Provide the [x, y] coordinate of the cell's center where the given text is located.  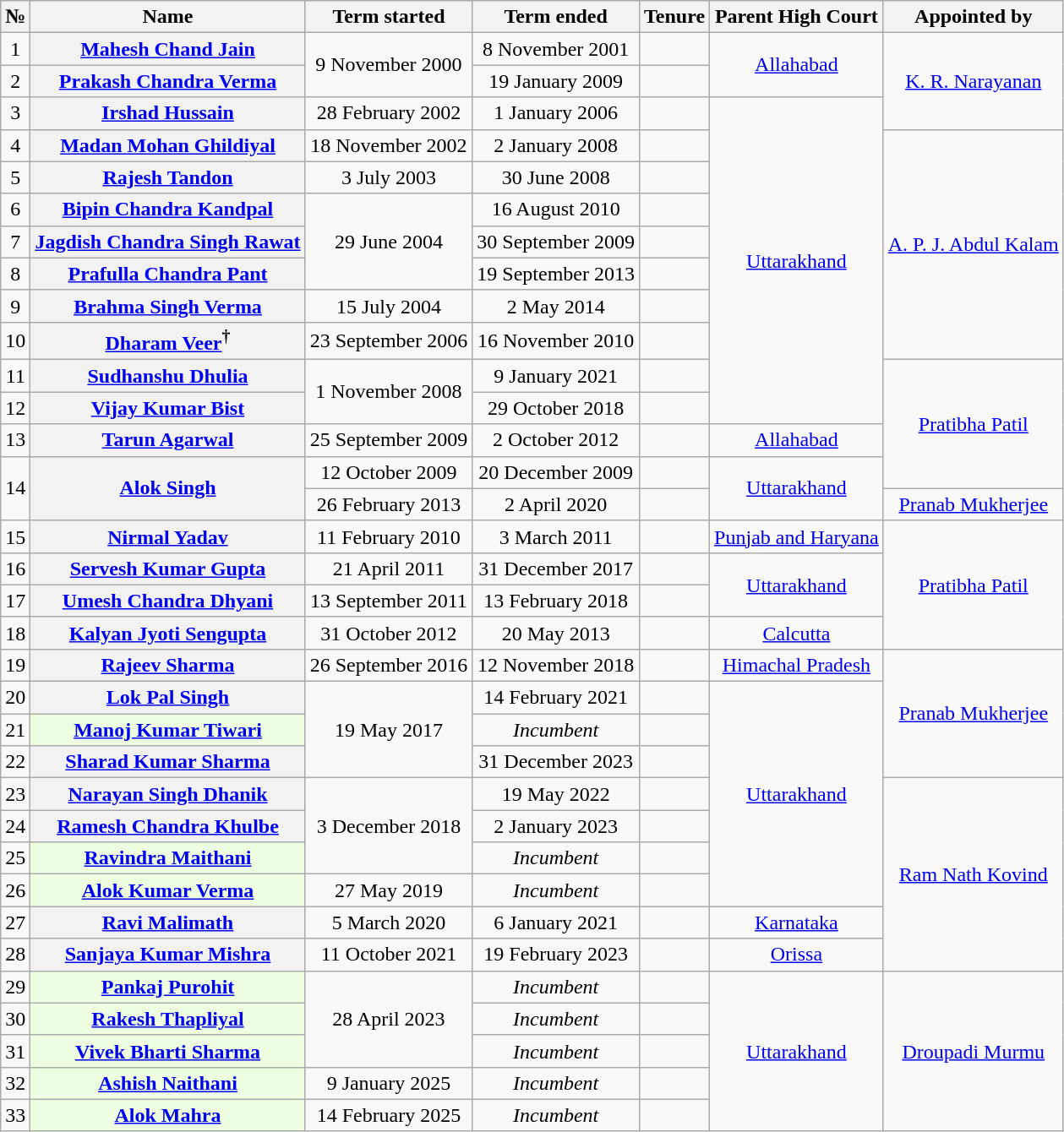
20 [15, 698]
31 [15, 1051]
16 November 2010 [556, 341]
31 December 2023 [556, 762]
Term started [389, 17]
Ravindra Maithani [167, 858]
Ravi Malimath [167, 922]
12 October 2009 [389, 472]
Vijay Kumar Bist [167, 408]
Orissa [797, 955]
3 [15, 113]
11 [15, 376]
26 February 2013 [389, 504]
21 April 2011 [389, 569]
29 [15, 987]
19 January 2009 [556, 81]
16 August 2010 [556, 210]
Sharad Kumar Sharma [167, 762]
Irshad Hussain [167, 113]
19 September 2013 [556, 274]
Jagdish Chandra Singh Rawat [167, 242]
30 [15, 1019]
Karnataka [797, 922]
19 May 2017 [389, 730]
Kalyan Jyoti Sengupta [167, 633]
A. P. J. Abdul Kalam [974, 245]
15 [15, 536]
6 [15, 210]
28 February 2002 [389, 113]
28 April 2023 [389, 1019]
Pankaj Purohit [167, 987]
Droupadi Murmu [974, 1051]
Alok Kumar Verma [167, 890]
Madan Mohan Ghildiyal [167, 145]
19 May 2022 [556, 794]
20 December 2009 [556, 472]
9 [15, 306]
Calcutta [797, 633]
14 February 2021 [556, 698]
14 February 2025 [389, 1115]
15 July 2004 [389, 306]
Mahesh Chand Jain [167, 49]
14 [15, 488]
Narayan Singh Dhanik [167, 794]
Himachal Pradesh [797, 665]
29 October 2018 [556, 408]
20 May 2013 [556, 633]
12 [15, 408]
Prafulla Chandra Pant [167, 274]
26 September 2016 [389, 665]
Alok Singh [167, 488]
8 [15, 274]
22 [15, 762]
Manoj Kumar Tiwari [167, 730]
33 [15, 1115]
18 [15, 633]
19 [15, 665]
8 November 2001 [556, 49]
Sanjaya Kumar Mishra [167, 955]
23 September 2006 [389, 341]
26 [15, 890]
Term ended [556, 17]
16 [15, 569]
1 January 2006 [556, 113]
2 October 2012 [556, 440]
Sudhanshu Dhulia [167, 376]
Rajesh Tandon [167, 177]
2 January 2023 [556, 826]
2 January 2008 [556, 145]
1 [15, 49]
30 June 2008 [556, 177]
Umesh Chandra Dhyani [167, 601]
Servesh Kumar Gupta [167, 569]
2 [15, 81]
7 [15, 242]
25 [15, 858]
27 May 2019 [389, 890]
31 October 2012 [389, 633]
27 [15, 922]
3 July 2003 [389, 177]
Brahma Singh Verma [167, 306]
Ramesh Chandra Khulbe [167, 826]
11 October 2021 [389, 955]
13 [15, 440]
Tarun Agarwal [167, 440]
18 November 2002 [389, 145]
9 January 2025 [389, 1083]
23 [15, 794]
21 [15, 730]
10 [15, 341]
Alok Mahra [167, 1115]
28 [15, 955]
13 February 2018 [556, 601]
Ram Nath Kovind [974, 874]
Bipin Chandra Kandpal [167, 210]
32 [15, 1083]
3 December 2018 [389, 826]
3 March 2011 [556, 536]
31 December 2017 [556, 569]
Tenure [674, 17]
Dharam Veer† [167, 341]
12 November 2018 [556, 665]
Appointed by [974, 17]
1 November 2008 [389, 392]
24 [15, 826]
25 September 2009 [389, 440]
30 September 2009 [556, 242]
13 September 2011 [389, 601]
Parent High Court [797, 17]
Prakash Chandra Verma [167, 81]
19 February 2023 [556, 955]
9 November 2000 [389, 65]
Rakesh Thapliyal [167, 1019]
2 April 2020 [556, 504]
6 January 2021 [556, 922]
Rajeev Sharma [167, 665]
17 [15, 601]
Ashish Naithani [167, 1083]
2 May 2014 [556, 306]
K. R. Narayanan [974, 81]
5 March 2020 [389, 922]
4 [15, 145]
Punjab and Haryana [797, 536]
29 June 2004 [389, 242]
5 [15, 177]
Nirmal Yadav [167, 536]
№ [15, 17]
Vivek Bharti Sharma [167, 1051]
9 January 2021 [556, 376]
11 February 2010 [389, 536]
Lok Pal Singh [167, 698]
Name [167, 17]
